Scan for the cell matching the given text and deliver its [X, Y] coordinate at center. 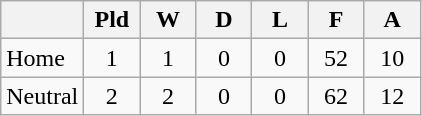
Home [42, 58]
Pld [112, 20]
52 [336, 58]
12 [392, 96]
D [224, 20]
A [392, 20]
62 [336, 96]
Neutral [42, 96]
10 [392, 58]
F [336, 20]
W [168, 20]
L [280, 20]
